Pinpoint the cell where the given text exists, returning its (X, Y) midpoint coordinate. 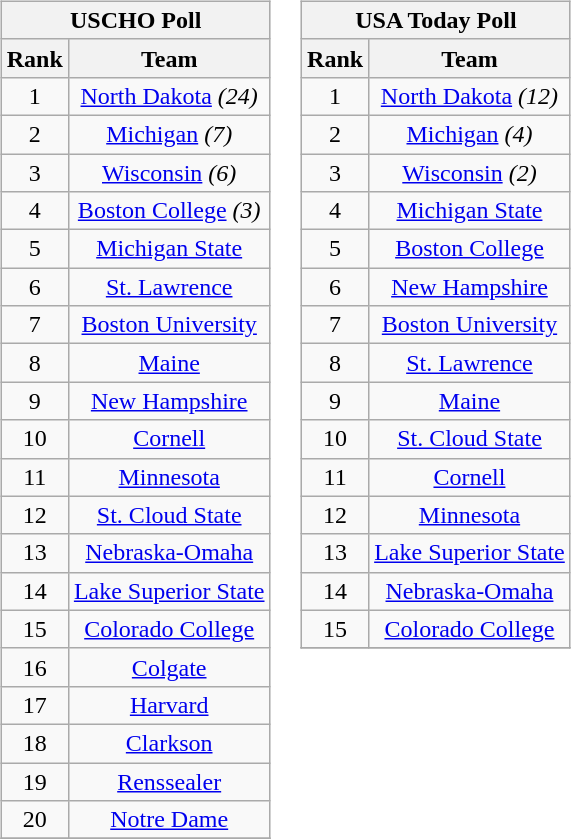
Boston College (3) (169, 211)
North Dakota (24) (169, 96)
20 (34, 820)
USCHO Poll (136, 20)
Wisconsin (6) (169, 173)
Boston College (470, 249)
17 (34, 705)
Michigan (4) (470, 134)
16 (34, 667)
Michigan (7) (169, 134)
Harvard (169, 705)
North Dakota (12) (470, 96)
Wisconsin (2) (470, 173)
USA Today Poll (436, 20)
Clarkson (169, 743)
Renssealer (169, 781)
Notre Dame (169, 820)
18 (34, 743)
Colgate (169, 667)
19 (34, 781)
